Search for the cell housing the specified text and yield its (X, Y) center coordinate. 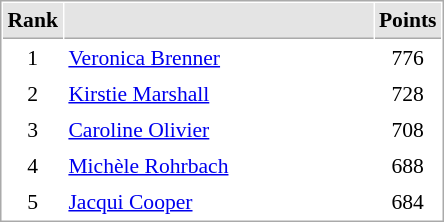
776 (408, 57)
1 (32, 57)
Points (408, 21)
5 (32, 201)
688 (408, 165)
728 (408, 93)
Veronica Brenner (218, 57)
Michèle Rohrbach (218, 165)
Jacqui Cooper (218, 201)
684 (408, 201)
Kirstie Marshall (218, 93)
708 (408, 129)
4 (32, 165)
Caroline Olivier (218, 129)
Rank (32, 21)
2 (32, 93)
3 (32, 129)
